Determine the [x, y] coordinate at the center of the cell enclosing the given text.  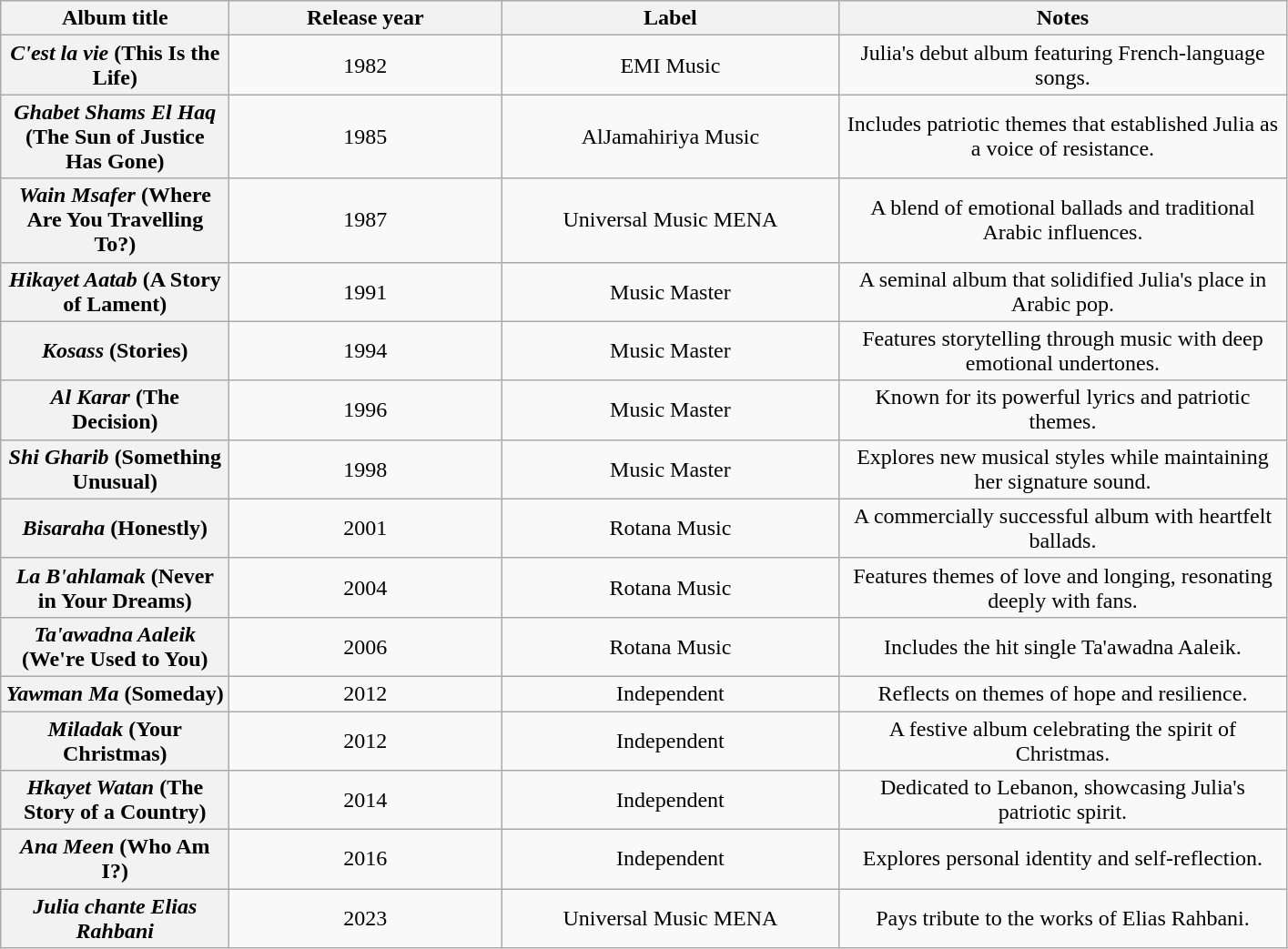
EMI Music [670, 66]
Reflects on themes of hope and resilience. [1063, 693]
La B'ahlamak (Never in Your Dreams) [115, 588]
1985 [366, 136]
Wain Msafer (Where Are You Travelling To?) [115, 220]
Kosass (Stories) [115, 351]
Label [670, 18]
A commercially successful album with heartfelt ballads. [1063, 528]
1982 [366, 66]
Includes patriotic themes that established Julia as a voice of resistance. [1063, 136]
Ana Meen (Who Am I?) [115, 859]
Al Karar (The Decision) [115, 409]
1994 [366, 351]
Pays tribute to the works of Elias Rahbani. [1063, 919]
Includes the hit single Ta'awadna Aaleik. [1063, 646]
A festive album celebrating the spirit of Christmas. [1063, 741]
A seminal album that solidified Julia's place in Arabic pop. [1063, 291]
Release year [366, 18]
Hikayet Aatab (A Story of Lament) [115, 291]
2023 [366, 919]
Julia chante Elias Rahbani [115, 919]
Known for its powerful lyrics and patriotic themes. [1063, 409]
Ta'awadna Aaleik (We're Used to You) [115, 646]
2014 [366, 801]
2016 [366, 859]
Dedicated to Lebanon, showcasing Julia's patriotic spirit. [1063, 801]
Ghabet Shams El Haq (The Sun of Justice Has Gone) [115, 136]
A blend of emotional ballads and traditional Arabic influences. [1063, 220]
C'est la vie (This Is the Life) [115, 66]
Explores new musical styles while maintaining her signature sound. [1063, 469]
Shi Gharib (Something Unusual) [115, 469]
1987 [366, 220]
1991 [366, 291]
Hkayet Watan (The Story of a Country) [115, 801]
Features themes of love and longing, resonating deeply with fans. [1063, 588]
Features storytelling through music with deep emotional undertones. [1063, 351]
1998 [366, 469]
Miladak (Your Christmas) [115, 741]
1996 [366, 409]
Notes [1063, 18]
Julia's debut album featuring French-language songs. [1063, 66]
Explores personal identity and self-reflection. [1063, 859]
2001 [366, 528]
2006 [366, 646]
AlJamahiriya Music [670, 136]
2004 [366, 588]
Bisaraha (Honestly) [115, 528]
Album title [115, 18]
Yawman Ma (Someday) [115, 693]
